Pinpoint the cell where the given text exists, returning its [X, Y] midpoint coordinate. 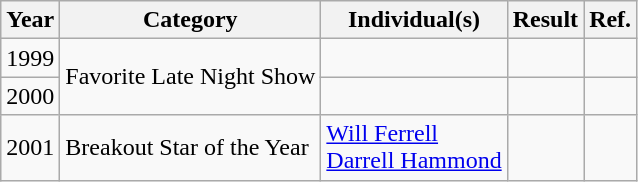
2001 [30, 148]
Category [190, 20]
Result [545, 20]
Will Ferrell Darrell Hammond [414, 148]
Ref. [610, 20]
Favorite Late Night Show [190, 77]
2000 [30, 96]
Individual(s) [414, 20]
Breakout Star of the Year [190, 148]
Year [30, 20]
1999 [30, 58]
